Find where the given text appears and provide that cell's center as (X, Y) coordinate. 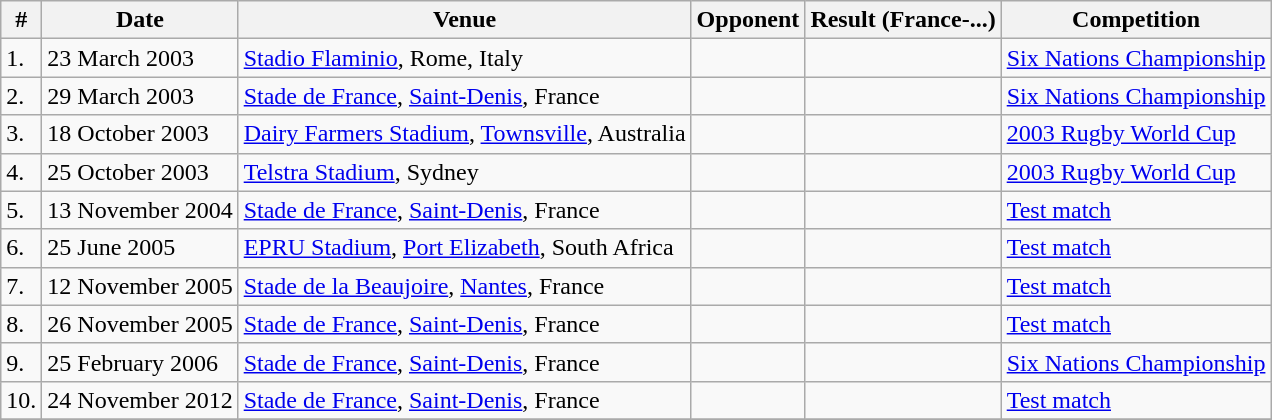
25 October 2003 (140, 172)
5. (22, 210)
2. (22, 96)
10. (22, 400)
24 November 2012 (140, 400)
Stadio Flaminio, Rome, Italy (464, 58)
Dairy Farmers Stadium, Townsville, Australia (464, 134)
13 November 2004 (140, 210)
Result (France-...) (903, 20)
8. (22, 324)
3. (22, 134)
EPRU Stadium, Port Elizabeth, South Africa (464, 248)
9. (22, 362)
Opponent (748, 20)
4. (22, 172)
12 November 2005 (140, 286)
6. (22, 248)
25 June 2005 (140, 248)
29 March 2003 (140, 96)
18 October 2003 (140, 134)
Telstra Stadium, Sydney (464, 172)
Competition (1136, 20)
25 February 2006 (140, 362)
1. (22, 58)
7. (22, 286)
26 November 2005 (140, 324)
# (22, 20)
23 March 2003 (140, 58)
Stade de la Beaujoire, Nantes, France (464, 286)
Venue (464, 20)
Date (140, 20)
